Find where the given text appears and provide that cell's center as [x, y] coordinate. 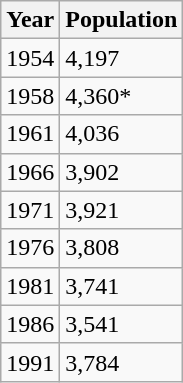
3,921 [122, 210]
1981 [30, 286]
1986 [30, 324]
1958 [30, 96]
1954 [30, 58]
4,036 [122, 134]
1991 [30, 362]
1966 [30, 172]
Year [30, 20]
3,541 [122, 324]
1976 [30, 248]
4,360* [122, 96]
1961 [30, 134]
3,741 [122, 286]
3,902 [122, 172]
1971 [30, 210]
3,784 [122, 362]
4,197 [122, 58]
3,808 [122, 248]
Population [122, 20]
